Provide the (x, y) coordinate of the cell's center where the given text is located.  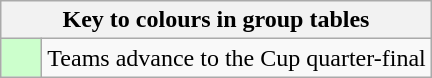
Teams advance to the Cup quarter-final (236, 58)
Key to colours in group tables (216, 20)
